Identify which cell holds the provided text, then report its (x, y) central coordinate. 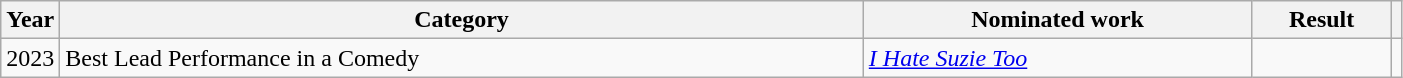
Result (1322, 20)
Year (30, 20)
Best Lead Performance in a Comedy (462, 58)
2023 (30, 58)
Category (462, 20)
Nominated work (1058, 20)
I Hate Suzie Too (1058, 58)
